Detect which cell encompasses the target text, then output its [x, y] center coordinate. 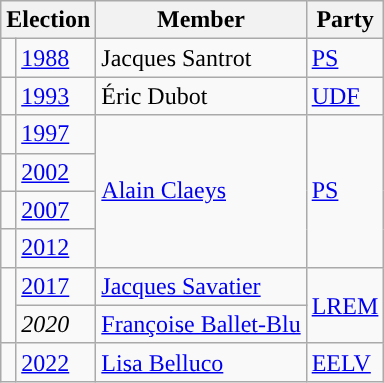
Jacques Savatier [201, 286]
Françoise Ballet-Blu [201, 324]
Éric Dubot [201, 96]
Lisa Belluco [201, 362]
2020 [56, 324]
2017 [56, 286]
2007 [56, 210]
2002 [56, 172]
Jacques Santrot [201, 58]
UDF [345, 96]
Party [345, 20]
1997 [56, 134]
1988 [56, 58]
Member [201, 20]
Election [48, 20]
LREM [345, 305]
EELV [345, 362]
1993 [56, 96]
Alain Claeys [201, 191]
2022 [56, 362]
2012 [56, 248]
